Identify which cell holds the provided text, then report its (x, y) central coordinate. 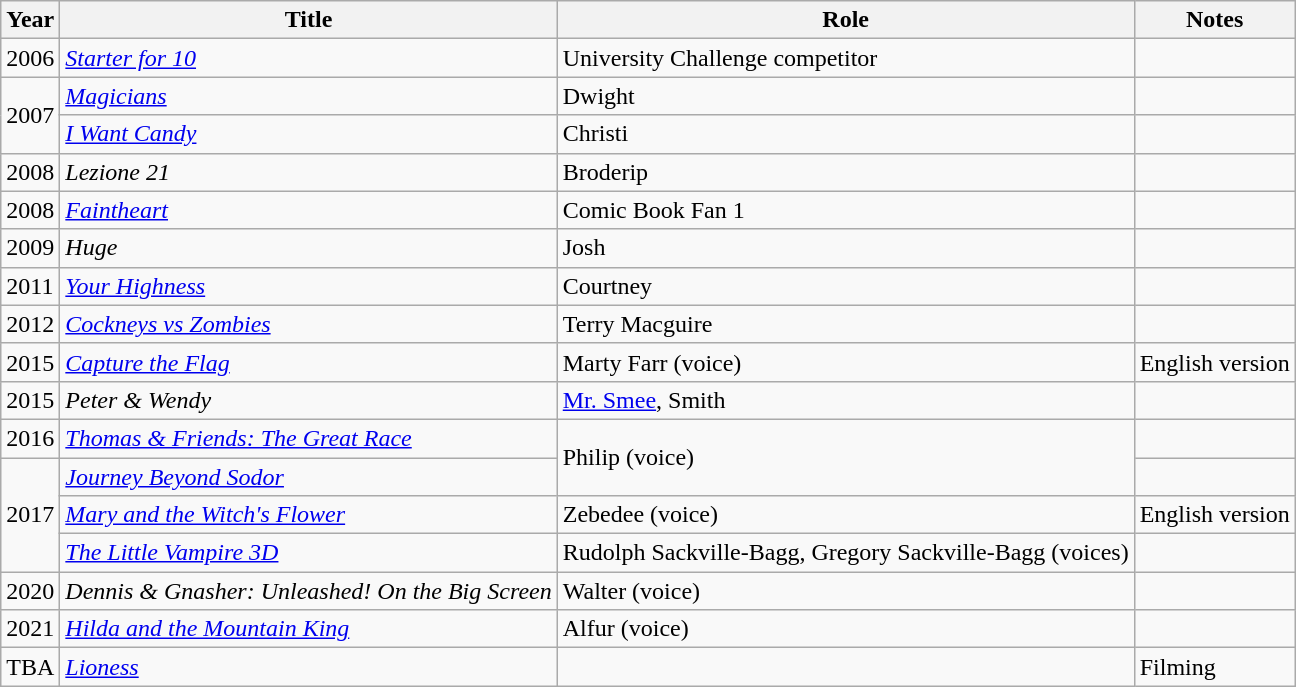
Title (308, 20)
TBA (30, 667)
University Challenge competitor (846, 58)
Starter for 10 (308, 58)
Peter & Wendy (308, 400)
Lioness (308, 667)
Dwight (846, 96)
Huge (308, 248)
Walter (voice) (846, 591)
Dennis & Gnasher: Unleashed! On the Big Screen (308, 591)
Filming (1214, 667)
Courtney (846, 286)
Mr. Smee, Smith (846, 400)
Zebedee (voice) (846, 515)
2009 (30, 248)
Josh (846, 248)
The Little Vampire 3D (308, 553)
2006 (30, 58)
Cockneys vs Zombies (308, 324)
2021 (30, 629)
2012 (30, 324)
Terry Macguire (846, 324)
Your Highness (308, 286)
Rudolph Sackville-Bagg, Gregory Sackville-Bagg (voices) (846, 553)
Alfur (voice) (846, 629)
2020 (30, 591)
Magicians (308, 96)
I Want Candy (308, 134)
Marty Farr (voice) (846, 362)
Broderip (846, 172)
2016 (30, 438)
Mary and the Witch's Flower (308, 515)
Comic Book Fan 1 (846, 210)
Christi (846, 134)
Notes (1214, 20)
Lezione 21 (308, 172)
2011 (30, 286)
2017 (30, 515)
Year (30, 20)
Hilda and the Mountain King (308, 629)
Philip (voice) (846, 457)
Capture the Flag (308, 362)
Faintheart (308, 210)
2007 (30, 115)
Thomas & Friends: The Great Race (308, 438)
Role (846, 20)
Journey Beyond Sodor (308, 477)
